Identify which cell holds the provided text, then report its [X, Y] central coordinate. 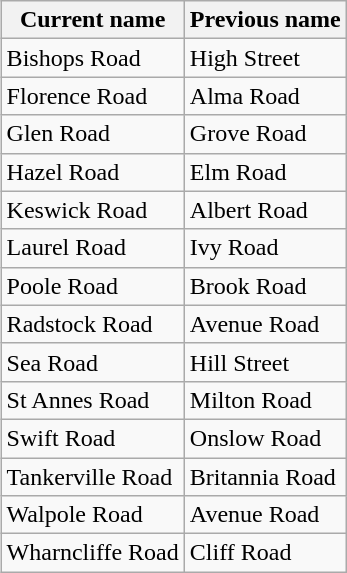
Ivy Road [265, 248]
Keswick Road [92, 210]
Britannia Road [265, 477]
Bishops Road [92, 58]
Current name [92, 20]
Milton Road [265, 400]
Grove Road [265, 134]
Hazel Road [92, 172]
Cliff Road [265, 553]
Hill Street [265, 362]
St Annes Road [92, 400]
Radstock Road [92, 324]
Glen Road [92, 134]
Florence Road [92, 96]
Sea Road [92, 362]
Onslow Road [265, 438]
Laurel Road [92, 248]
Alma Road [265, 96]
Elm Road [265, 172]
Tankerville Road [92, 477]
High Street [265, 58]
Wharncliffe Road [92, 553]
Albert Road [265, 210]
Swift Road [92, 438]
Poole Road [92, 286]
Previous name [265, 20]
Brook Road [265, 286]
Walpole Road [92, 515]
